Detect which cell encompasses the target text, then output its (x, y) center coordinate. 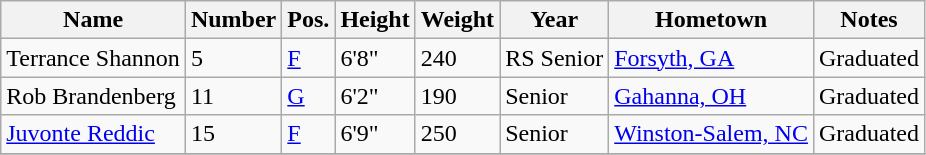
RS Senior (554, 58)
Year (554, 20)
Forsyth, GA (712, 58)
Height (375, 20)
11 (233, 96)
240 (457, 58)
Name (94, 20)
Winston-Salem, NC (712, 134)
Terrance Shannon (94, 58)
Gahanna, OH (712, 96)
Hometown (712, 20)
6'9" (375, 134)
Rob Brandenberg (94, 96)
Juvonte Reddic (94, 134)
15 (233, 134)
Pos. (308, 20)
Notes (868, 20)
6'2" (375, 96)
5 (233, 58)
G (308, 96)
Number (233, 20)
6'8" (375, 58)
250 (457, 134)
Weight (457, 20)
190 (457, 96)
